Scan for the cell matching the given text and deliver its [X, Y] coordinate at center. 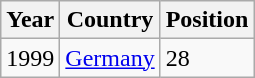
Year [30, 20]
Position [207, 20]
Country [110, 20]
28 [207, 58]
Germany [110, 58]
1999 [30, 58]
